Detect which cell encompasses the target text, then output its [x, y] center coordinate. 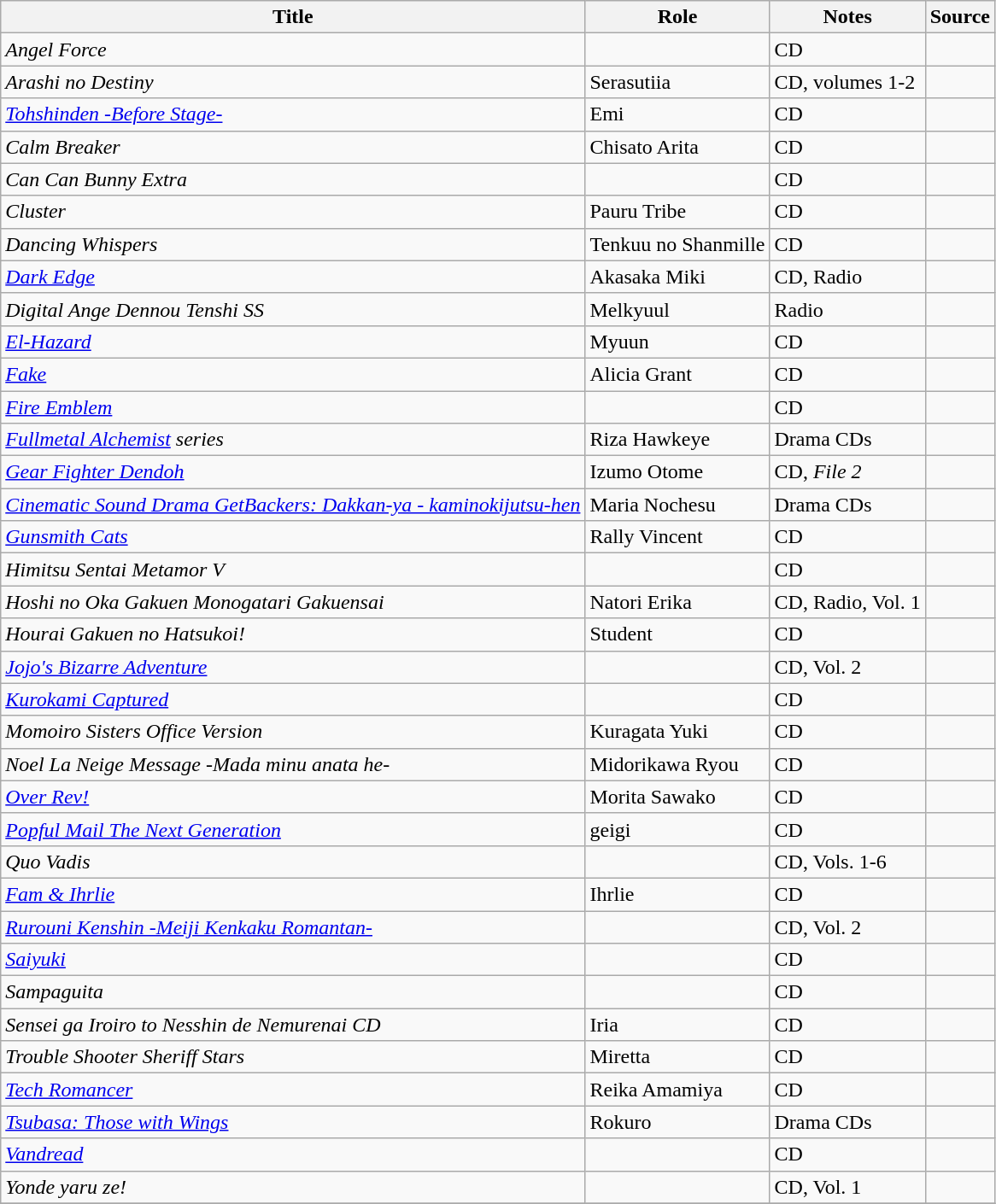
Chisato Arita [677, 147]
Izumo Otome [677, 472]
Student [677, 634]
Can Can Bunny Extra [293, 179]
Title [293, 17]
Iria [677, 1025]
Popful Mail The Next Generation [293, 829]
Hoshi no Oka Gakuen Monogatari Gakuensai [293, 602]
Fam & Ihrlie [293, 894]
CD, volumes 1-2 [847, 82]
Gunsmith Cats [293, 537]
Natori Erika [677, 602]
CD, Vols. 1-6 [847, 862]
Saiyuki [293, 960]
Calm Breaker [293, 147]
Maria Nochesu [677, 505]
Sampaguita [293, 992]
Noel La Neige Message -Mada minu anata he- [293, 764]
Morita Sawako [677, 797]
Kuragata Yuki [677, 732]
Akasaka Miki [677, 277]
CD, Vol. 1 [847, 1187]
Fire Emblem [293, 407]
Tsubasa: Those with Wings [293, 1122]
Gear Fighter Dendoh [293, 472]
Arashi no Destiny [293, 82]
Trouble Shooter Sheriff Stars [293, 1057]
Notes [847, 17]
Rally Vincent [677, 537]
Riza Hawkeye [677, 440]
Melkyuul [677, 309]
Yonde yaru ze! [293, 1187]
geigi [677, 829]
Role [677, 17]
Vandread [293, 1154]
Midorikawa Ryou [677, 764]
Dark Edge [293, 277]
Fake [293, 374]
Serasutiia [677, 82]
Radio [847, 309]
Cinematic Sound Drama GetBackers: Dakkan-ya - kaminokijutsu-hen [293, 505]
Digital Ange Dennou Tenshi SS [293, 309]
Sensei ga Iroiro to Nesshin de Nemurenai CD [293, 1025]
Rurouni Kenshin -Meiji Kenkaku Romantan- [293, 926]
Emi [677, 114]
Fullmetal Alchemist series [293, 440]
CD, File 2 [847, 472]
Reika Amamiya [677, 1090]
Angel Force [293, 50]
Dancing Whispers [293, 244]
Tohshinden -Before Stage- [293, 114]
Tenkuu no Shanmille [677, 244]
Himitsu Sentai Metamor V [293, 570]
Pauru Tribe [677, 212]
Source [960, 17]
Quo Vadis [293, 862]
Jojo's Bizarre Adventure [293, 667]
Over Rev! [293, 797]
Cluster [293, 212]
Ihrlie [677, 894]
Rokuro [677, 1122]
CD, Radio, Vol. 1 [847, 602]
Kurokami Captured [293, 699]
Alicia Grant [677, 374]
CD, Radio [847, 277]
Miretta [677, 1057]
Myuun [677, 342]
Hourai Gakuen no Hatsukoi! [293, 634]
El-Hazard [293, 342]
Tech Romancer [293, 1090]
Momoiro Sisters Office Version [293, 732]
